Extract the (x, y) coordinate from the center of the cell holding the provided text.  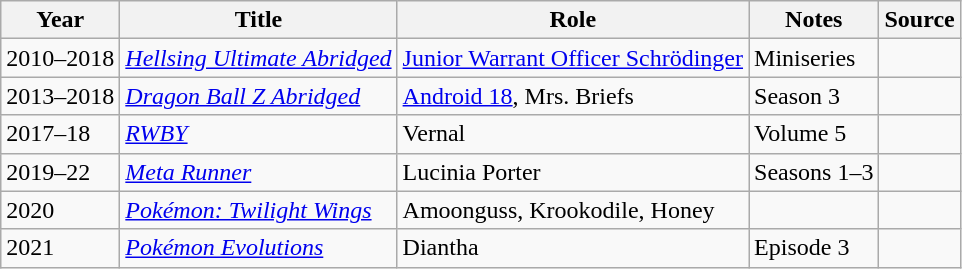
Pokémon: Twilight Wings (258, 210)
2010–2018 (60, 58)
2017–18 (60, 134)
2013–2018 (60, 96)
Hellsing Ultimate Abridged (258, 58)
2020 (60, 210)
Junior Warrant Officer Schrödinger (572, 58)
Lucinia Porter (572, 172)
Pokémon Evolutions (258, 248)
2019–22 (60, 172)
2021 (60, 248)
Volume 5 (814, 134)
Vernal (572, 134)
Title (258, 20)
Meta Runner (258, 172)
Dragon Ball Z Abridged (258, 96)
Amoonguss, Krookodile, Honey (572, 210)
Diantha (572, 248)
Year (60, 20)
Miniseries (814, 58)
Notes (814, 20)
Episode 3 (814, 248)
Seasons 1–3 (814, 172)
Season 3 (814, 96)
RWBY (258, 134)
Source (920, 20)
Role (572, 20)
Android 18, Mrs. Briefs (572, 96)
